Search for the cell housing the specified text and yield its (X, Y) center coordinate. 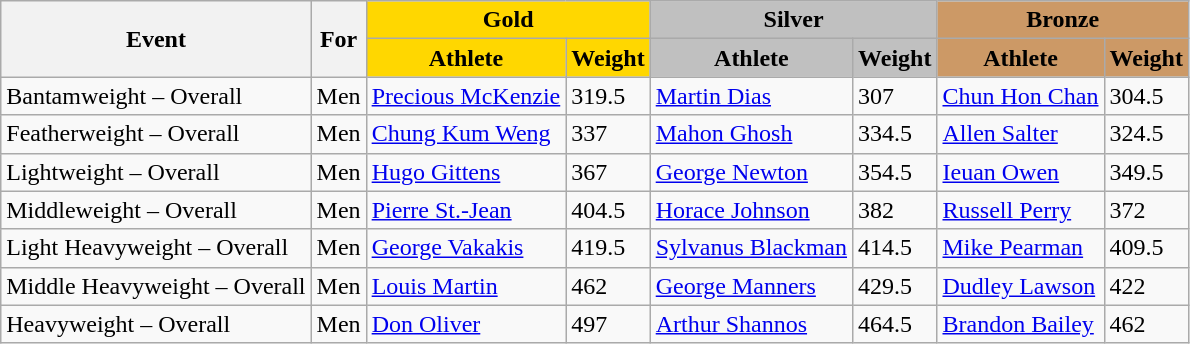
Russell Perry (1020, 210)
429.5 (895, 286)
464.5 (895, 324)
349.5 (1146, 172)
Sylvanus Blackman (751, 248)
Don Oliver (466, 324)
For (338, 39)
Lightweight – Overall (156, 172)
Arthur Shannos (751, 324)
367 (608, 172)
Pierre St.-Jean (466, 210)
George Vakakis (466, 248)
Chung Kum Weng (466, 134)
337 (608, 134)
419.5 (608, 248)
382 (895, 210)
324.5 (1146, 134)
Mike Pearman (1020, 248)
Precious McKenzie (466, 96)
Bantamweight – Overall (156, 96)
334.5 (895, 134)
Louis Martin (466, 286)
Featherweight – Overall (156, 134)
Hugo Gittens (466, 172)
307 (895, 96)
404.5 (608, 210)
Ieuan Owen (1020, 172)
Martin Dias (751, 96)
Heavyweight – Overall (156, 324)
Middleweight – Overall (156, 210)
Brandon Bailey (1020, 324)
George Manners (751, 286)
304.5 (1146, 96)
Event (156, 39)
497 (608, 324)
Horace Johnson (751, 210)
Allen Salter (1020, 134)
319.5 (608, 96)
354.5 (895, 172)
Mahon Ghosh (751, 134)
372 (1146, 210)
422 (1146, 286)
Chun Hon Chan (1020, 96)
George Newton (751, 172)
414.5 (895, 248)
Middle Heavyweight – Overall (156, 286)
Silver (794, 20)
Dudley Lawson (1020, 286)
409.5 (1146, 248)
Light Heavyweight – Overall (156, 248)
Gold (508, 20)
Bronze (1062, 20)
